Return (X, Y) of the center of cell containing provided text 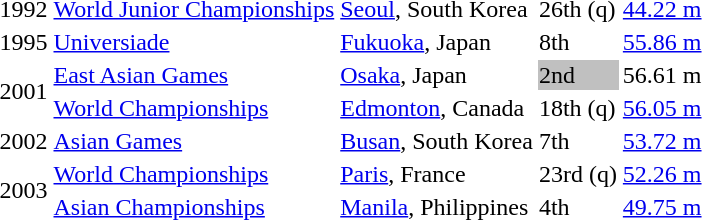
8th (578, 42)
Busan, South Korea (437, 141)
Edmonton, Canada (437, 108)
18th (q) (578, 108)
7th (578, 141)
Osaka, Japan (437, 75)
Universiade (194, 42)
Fukuoka, Japan (437, 42)
Asian Games (194, 141)
Paris, France (437, 174)
23rd (q) (578, 174)
East Asian Games (194, 75)
2nd (578, 75)
